Locate the cell with the specified text and output its [x, y] center coordinate. 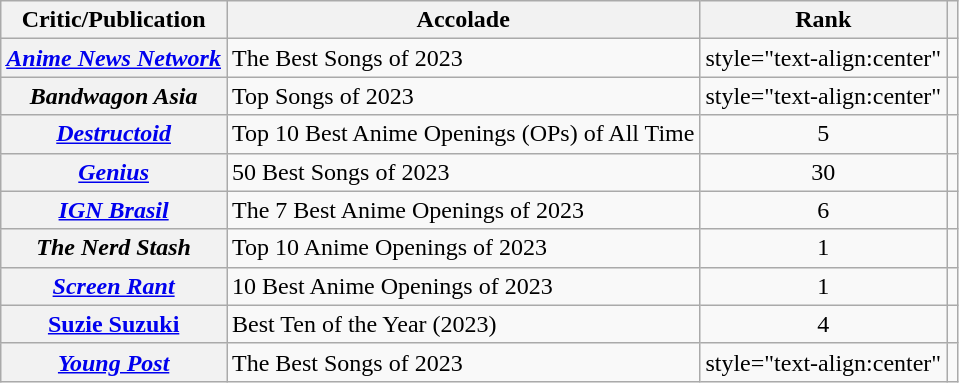
Genius [114, 172]
Best Ten of the Year (2023) [462, 324]
Destructoid [114, 134]
Top Songs of 2023 [462, 96]
10 Best Anime Openings of 2023 [462, 286]
Young Post [114, 362]
Suzie Suzuki [114, 324]
30 [824, 172]
IGN Brasil [114, 210]
Accolade [462, 20]
Top 10 Best Anime Openings (OPs) of All Time [462, 134]
The 7 Best Anime Openings of 2023 [462, 210]
Top 10 Anime Openings of 2023 [462, 248]
50 Best Songs of 2023 [462, 172]
Anime News Network [114, 58]
The Nerd Stash [114, 248]
5 [824, 134]
Critic/Publication [114, 20]
Bandwagon Asia [114, 96]
Rank [824, 20]
Screen Rant [114, 286]
6 [824, 210]
4 [824, 324]
